Return (x, y) of the center of cell containing provided text 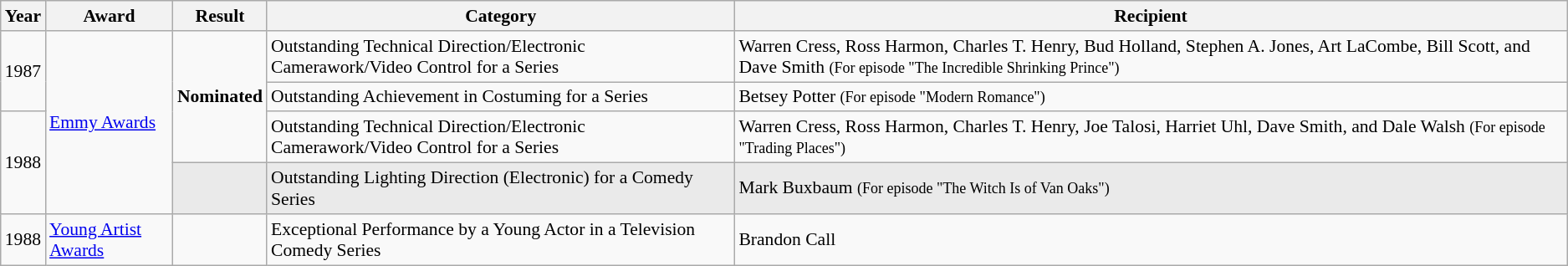
Nominated (220, 97)
Recipient (1151, 16)
Emmy Awards (109, 122)
Brandon Call (1151, 239)
Warren Cress, Ross Harmon, Charles T. Henry, Joe Talosi, Harriet Uhl, Dave Smith, and Dale Walsh (For episode "Trading Places") (1151, 137)
Award (109, 16)
Outstanding Achievement in Costuming for a Series (500, 97)
Betsey Potter (For episode "Modern Romance") (1151, 97)
Category (500, 16)
Result (220, 16)
Young Artist Awards (109, 239)
Year (23, 16)
Exceptional Performance by a Young Actor in a Television Comedy Series (500, 239)
Outstanding Lighting Direction (Electronic) for a Comedy Series (500, 189)
1987 (23, 72)
Mark Buxbaum (For episode "The Witch Is of Van Oaks") (1151, 189)
